From the cell containing the given text, extract its center point as (X, Y) coordinate. 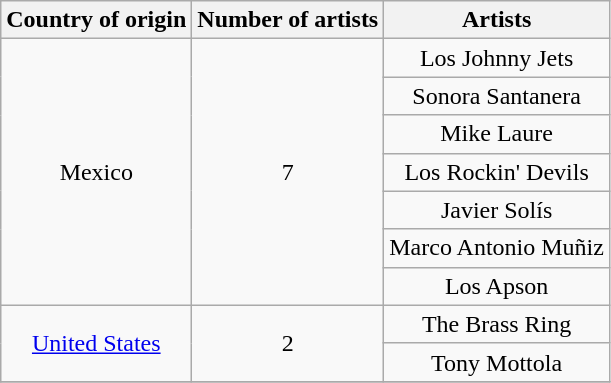
United States (96, 343)
Tony Mottola (497, 362)
Country of origin (96, 20)
Javier Solís (497, 210)
7 (288, 172)
Number of artists (288, 20)
The Brass Ring (497, 324)
Los Johnny Jets (497, 58)
Mexico (96, 172)
Artists (497, 20)
Los Apson (497, 286)
Los Rockin' Devils (497, 172)
Marco Antonio Muñiz (497, 248)
2 (288, 343)
Mike Laure (497, 134)
Sonora Santanera (497, 96)
